Return [x, y] of the center of cell containing provided text 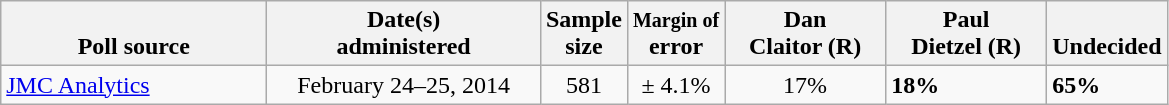
18% [966, 85]
February 24–25, 2014 [404, 85]
Margin oferror [676, 34]
Undecided [1107, 34]
JMC Analytics [134, 85]
581 [584, 85]
65% [1107, 85]
PaulDietzel (R) [966, 34]
Poll source [134, 34]
DanClaitor (R) [806, 34]
Samplesize [584, 34]
17% [806, 85]
Date(s)administered [404, 34]
± 4.1% [676, 85]
